From the cell containing the given text, extract its center point as [X, Y] coordinate. 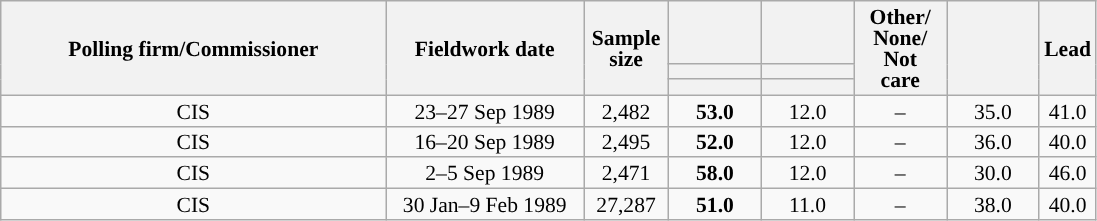
Other/None/Notcare [900, 48]
38.0 [992, 204]
16–20 Sep 1989 [485, 142]
35.0 [992, 110]
30.0 [992, 174]
2–5 Sep 1989 [485, 174]
23–27 Sep 1989 [485, 110]
Fieldwork date [485, 48]
2,495 [626, 142]
2,482 [626, 110]
Polling firm/Commissioner [194, 48]
2,471 [626, 174]
11.0 [808, 204]
Sample size [626, 48]
36.0 [992, 142]
52.0 [716, 142]
46.0 [1068, 174]
30 Jan–9 Feb 1989 [485, 204]
58.0 [716, 174]
51.0 [716, 204]
27,287 [626, 204]
53.0 [716, 110]
41.0 [1068, 110]
Lead [1068, 48]
